Output the [X, Y] coordinate of the center of the cell containing the given text.  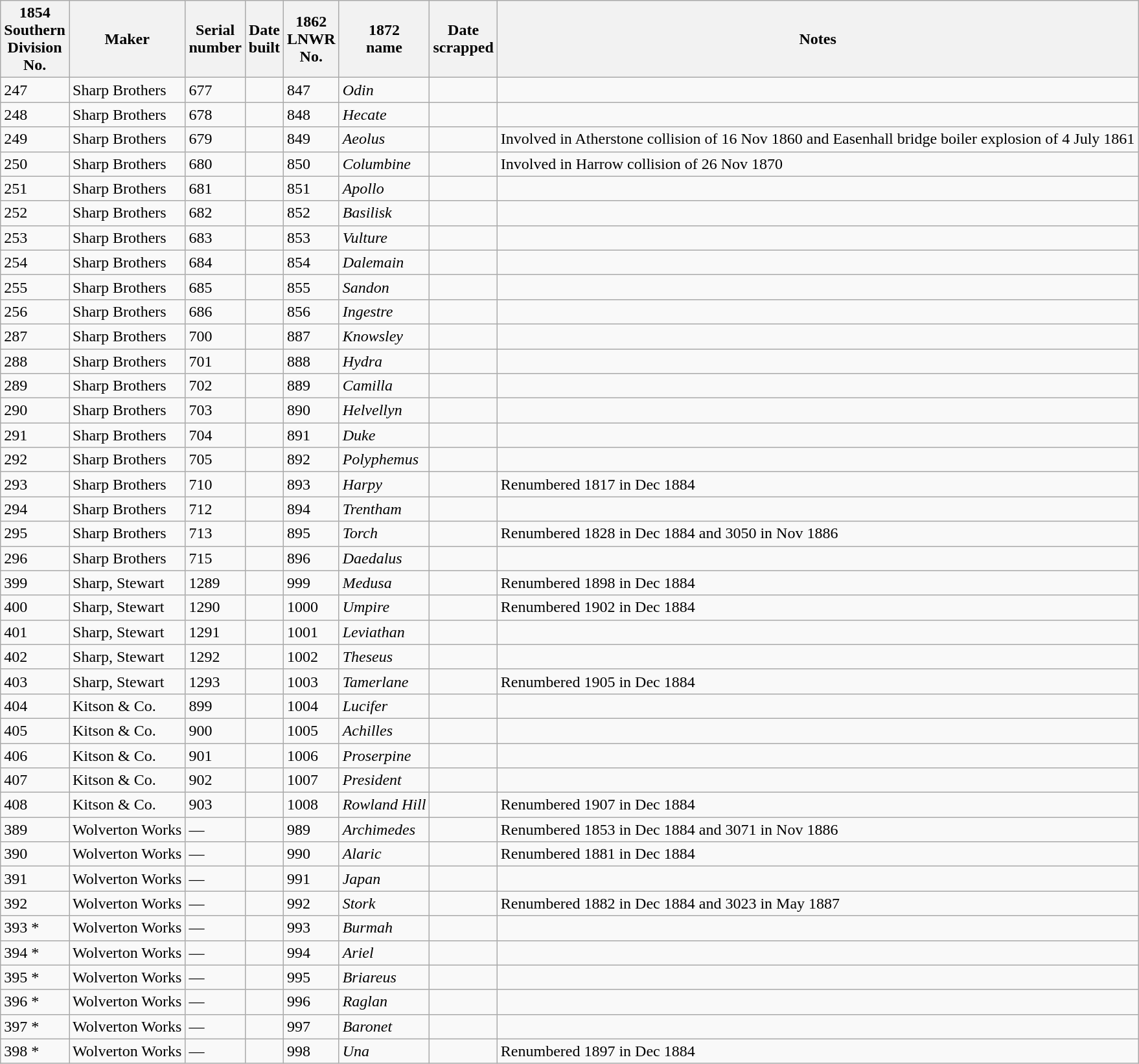
Tamerlane [384, 681]
Columbine [384, 164]
677 [215, 90]
Una [384, 1051]
Rowland Hill [384, 805]
715 [215, 558]
847 [311, 90]
887 [311, 336]
Renumbered 1828 in Dec 1884 and 3050 in Nov 1886 [818, 534]
1003 [311, 681]
Ariel [384, 953]
1291 [215, 632]
681 [215, 188]
405 [35, 730]
Daedalus [384, 558]
684 [215, 262]
287 [35, 336]
Renumbered 1905 in Dec 1884 [818, 681]
Vulture [384, 238]
1290 [215, 607]
Helvellyn [384, 411]
903 [215, 805]
397 * [35, 1026]
248 [35, 115]
407 [35, 780]
Knowsley [384, 336]
Involved in Atherstone collision of 16 Nov 1860 and Easenhall bridge boiler explosion of 4 July 1861 [818, 139]
889 [311, 386]
1005 [311, 730]
Hydra [384, 361]
Odin [384, 90]
1292 [215, 657]
993 [311, 928]
Renumbered 1881 in Dec 1884 [818, 854]
247 [35, 90]
Involved in Harrow collision of 26 Nov 1870 [818, 164]
999 [311, 583]
252 [35, 213]
254 [35, 262]
250 [35, 164]
854 [311, 262]
404 [35, 706]
Dalemain [384, 262]
989 [311, 830]
1000 [311, 607]
249 [35, 139]
294 [35, 509]
Datescrapped [463, 39]
Renumbered 1902 in Dec 1884 [818, 607]
Briareus [384, 977]
895 [311, 534]
406 [35, 756]
256 [35, 311]
888 [311, 361]
996 [311, 1002]
Renumbered 1898 in Dec 1884 [818, 583]
994 [311, 953]
402 [35, 657]
704 [215, 435]
678 [215, 115]
Aeolus [384, 139]
700 [215, 336]
891 [311, 435]
Proserpine [384, 756]
Baronet [384, 1026]
1007 [311, 780]
396 * [35, 1002]
398 * [35, 1051]
855 [311, 287]
251 [35, 188]
Japan [384, 879]
1293 [215, 681]
Achilles [384, 730]
713 [215, 534]
851 [311, 188]
390 [35, 854]
Renumbered 1897 in Dec 1884 [818, 1051]
Serialnumber [215, 39]
1004 [311, 706]
849 [311, 139]
President [384, 780]
Medusa [384, 583]
686 [215, 311]
Trentham [384, 509]
289 [35, 386]
1862LNWRNo. [311, 39]
253 [35, 238]
Renumbered 1853 in Dec 1884 and 3071 in Nov 1886 [818, 830]
395 * [35, 977]
400 [35, 607]
Duke [384, 435]
1001 [311, 632]
998 [311, 1051]
705 [215, 460]
848 [311, 115]
393 * [35, 928]
Archimedes [384, 830]
288 [35, 361]
701 [215, 361]
890 [311, 411]
852 [311, 213]
Camilla [384, 386]
293 [35, 484]
Renumbered 1907 in Dec 1884 [818, 805]
1002 [311, 657]
1872name [384, 39]
Polyphemus [384, 460]
291 [35, 435]
853 [311, 238]
403 [35, 681]
Torch [384, 534]
408 [35, 805]
Harpy [384, 484]
893 [311, 484]
Leviathan [384, 632]
Theseus [384, 657]
290 [35, 411]
991 [311, 879]
990 [311, 854]
399 [35, 583]
901 [215, 756]
Burmah [384, 928]
292 [35, 460]
680 [215, 164]
Raglan [384, 1002]
995 [311, 977]
401 [35, 632]
Lucifer [384, 706]
1008 [311, 805]
702 [215, 386]
850 [311, 164]
Datebuilt [264, 39]
710 [215, 484]
Renumbered 1817 in Dec 1884 [818, 484]
1854SouthernDivisionNo. [35, 39]
Hecate [384, 115]
682 [215, 213]
1006 [311, 756]
1289 [215, 583]
892 [311, 460]
295 [35, 534]
Apollo [384, 188]
Alaric [384, 854]
Renumbered 1882 in Dec 1884 and 3023 in May 1887 [818, 903]
992 [311, 903]
391 [35, 879]
900 [215, 730]
389 [35, 830]
679 [215, 139]
394 * [35, 953]
856 [311, 311]
Umpire [384, 607]
Sandon [384, 287]
997 [311, 1026]
Stork [384, 903]
Ingestre [384, 311]
685 [215, 287]
Basilisk [384, 213]
255 [35, 287]
392 [35, 903]
683 [215, 238]
712 [215, 509]
296 [35, 558]
896 [311, 558]
902 [215, 780]
Notes [818, 39]
703 [215, 411]
Maker [127, 39]
899 [215, 706]
894 [311, 509]
